For the text-containing cell, return its midpoint in [x, y] coordinate format. 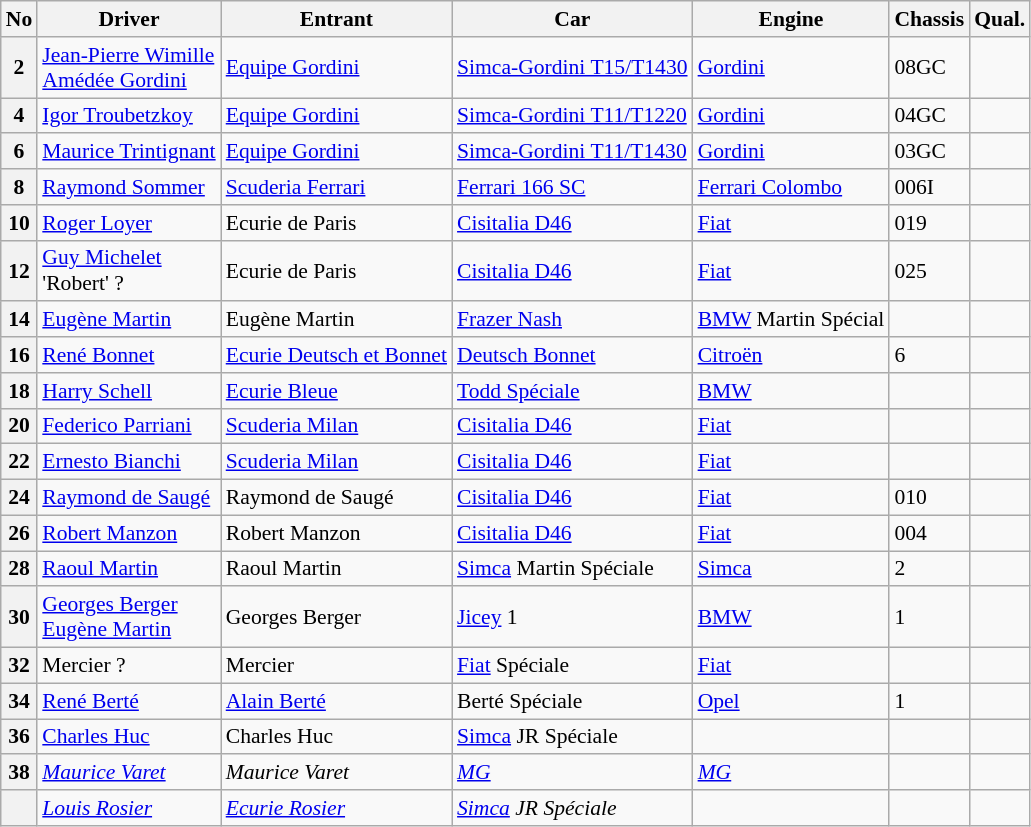
019 [929, 223]
Qual. [1000, 19]
Mercier [336, 666]
4 [20, 116]
Raymond Sommer [128, 187]
Citroën [792, 355]
Engine [792, 19]
8 [20, 187]
Frazer Nash [572, 320]
Mercier ? [128, 666]
Car [572, 19]
Chassis [929, 19]
Simca-Gordini T15/T1430 [572, 68]
René Berté [128, 701]
BMW Martin Spécial [792, 320]
34 [20, 701]
04GC [929, 116]
26 [20, 533]
Jean-Pierre Wimille Amédée Gordini [128, 68]
24 [20, 498]
10 [20, 223]
Ecurie Deutsch et Bonnet [336, 355]
28 [20, 569]
Ecurie Bleue [336, 391]
08GC [929, 68]
Georges Berger Eugène Martin [128, 618]
Guy Michelet 'Robert' ? [128, 270]
Ernesto Bianchi [128, 462]
Igor Troubetzkoy [128, 116]
010 [929, 498]
Simca [792, 569]
Ecurie Rosier [336, 808]
16 [20, 355]
22 [20, 462]
Opel [792, 701]
Fiat Spéciale [572, 666]
38 [20, 773]
025 [929, 270]
No [20, 19]
Driver [128, 19]
Berté Spéciale [572, 701]
18 [20, 391]
03GC [929, 152]
Roger Loyer [128, 223]
Ferrari Colombo [792, 187]
004 [929, 533]
36 [20, 737]
14 [20, 320]
Georges Berger [336, 618]
Simca-Gordini T11/T1430 [572, 152]
Federico Parriani [128, 426]
Alain Berté [336, 701]
Entrant [336, 19]
Simca Martin Spéciale [572, 569]
Jicey 1 [572, 618]
Ferrari 166 SC [572, 187]
Simca-Gordini T11/T1220 [572, 116]
20 [20, 426]
006I [929, 187]
Harry Schell [128, 391]
Louis Rosier [128, 808]
Scuderia Ferrari [336, 187]
Deutsch Bonnet [572, 355]
32 [20, 666]
Maurice Trintignant [128, 152]
Todd Spéciale [572, 391]
12 [20, 270]
30 [20, 618]
René Bonnet [128, 355]
